Scan for the cell matching the given text and deliver its (X, Y) coordinate at center. 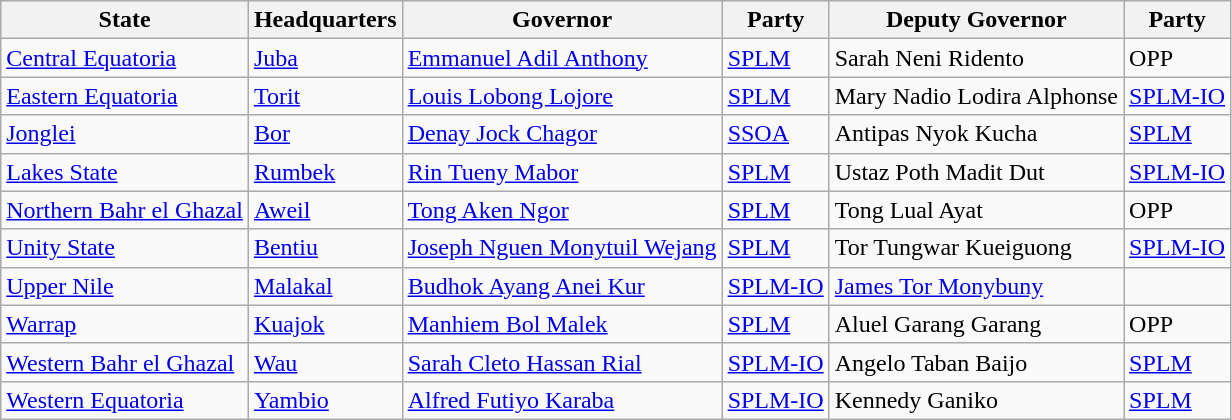
Unity State (125, 248)
Malakal (325, 286)
Louis Lobong Lojore (562, 96)
Angelo Taban Baijo (976, 362)
Budhok Ayang Anei Kur (562, 286)
Alfred Futiyo Karaba (562, 400)
Tong Aken Ngor (562, 210)
Antipas Nyok Kucha (976, 134)
Torit (325, 96)
Aluel Garang Garang (976, 324)
Warrap (125, 324)
Rumbek (325, 172)
Joseph Nguen Monytuil Wejang (562, 248)
Juba (325, 58)
Mary Nadio Lodira Alphonse (976, 96)
Western Bahr el Ghazal (125, 362)
James Tor Monybuny (976, 286)
Manhiem Bol Malek (562, 324)
Wau (325, 362)
Yambio (325, 400)
Bor (325, 134)
Lakes State (125, 172)
Emmanuel Adil Anthony (562, 58)
Ustaz Poth Madit Dut (976, 172)
Bentiu (325, 248)
Sarah Cleto Hassan Rial (562, 362)
Denay Jock Chagor (562, 134)
Eastern Equatoria (125, 96)
Governor (562, 20)
Tong Lual Ayat (976, 210)
Kennedy Ganiko (976, 400)
Upper Nile (125, 286)
SSOA (776, 134)
Headquarters (325, 20)
Sarah Neni Ridento (976, 58)
State (125, 20)
Aweil (325, 210)
Central Equatoria (125, 58)
Western Equatoria (125, 400)
Kuajok (325, 324)
Tor Tungwar Kueiguong (976, 248)
Jonglei (125, 134)
Deputy Governor (976, 20)
Northern Bahr el Ghazal (125, 210)
Rin Tueny Mabor (562, 172)
